For the text-containing cell, return its midpoint in [X, Y] coordinate format. 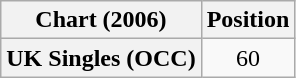
60 [248, 58]
UK Singles (OCC) [101, 58]
Position [248, 20]
Chart (2006) [101, 20]
